From the cell containing the given text, extract its center point as [x, y] coordinate. 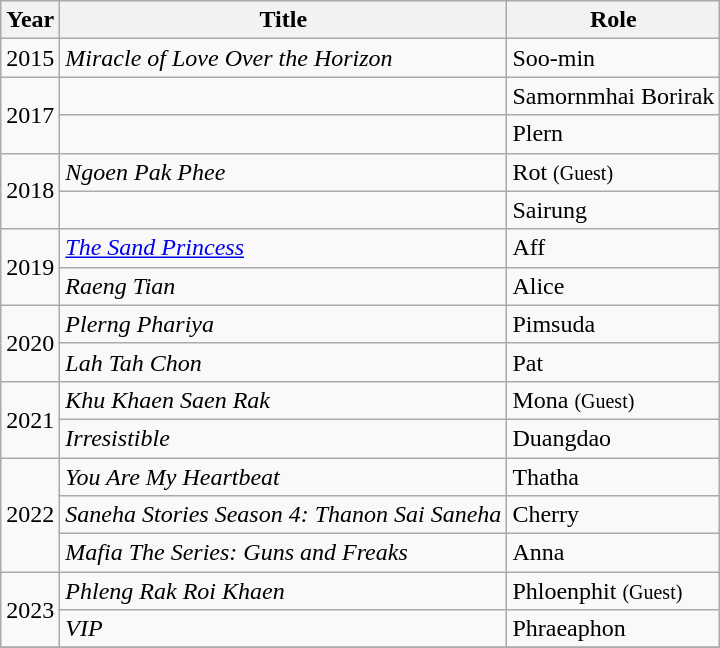
Phraeaphon [614, 629]
Plern [614, 134]
Rot (Guest) [614, 172]
Thatha [614, 477]
Aff [614, 248]
Alice [614, 286]
Anna [614, 553]
2018 [30, 191]
Year [30, 20]
Raeng Tian [284, 286]
VIP [284, 629]
Lah Tah Chon [284, 362]
2021 [30, 419]
Samornmhai Borirak [614, 96]
Cherry [614, 515]
Role [614, 20]
Miracle of Love Over the Horizon [284, 58]
Ngoen Pak Phee [284, 172]
2023 [30, 610]
Phloenphit (Guest) [614, 591]
2017 [30, 115]
You Are My Heartbeat [284, 477]
2019 [30, 267]
Sairung [614, 210]
The Sand Princess [284, 248]
Khu Khaen Saen Rak [284, 400]
Pimsuda [614, 324]
Soo-min [614, 58]
Irresistible [284, 438]
Title [284, 20]
Mafia The Series: Guns and Freaks [284, 553]
2015 [30, 58]
Pat [614, 362]
Phleng Rak Roi Khaen [284, 591]
2020 [30, 343]
Plerng Phariya [284, 324]
2022 [30, 515]
Saneha Stories Season 4: Thanon Sai Saneha [284, 515]
Mona (Guest) [614, 400]
Duangdao [614, 438]
